Pinpoint the cell where the given text exists, returning its [x, y] midpoint coordinate. 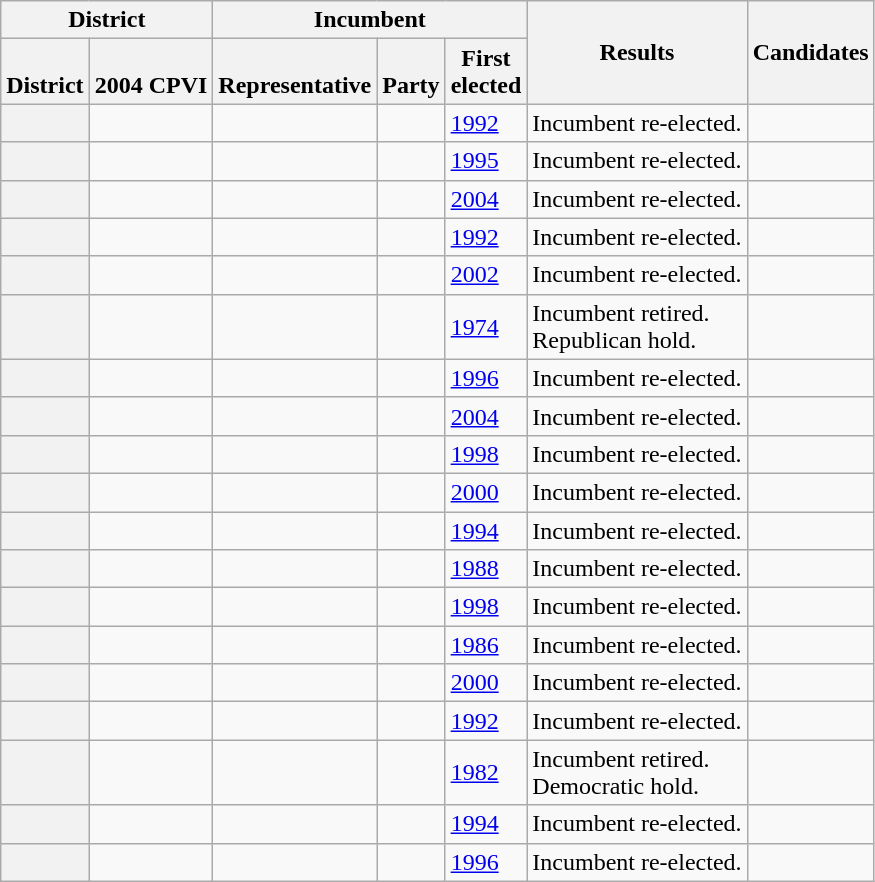
Incumbent retired.Republican hold. [637, 326]
1986 [486, 645]
Party [411, 72]
Representative [295, 72]
2004 CPVI [151, 72]
1995 [486, 161]
Results [637, 52]
1974 [486, 326]
Incumbent retired.Democratic hold. [637, 772]
Firstelected [486, 72]
1982 [486, 772]
Candidates [810, 52]
2002 [486, 275]
Incumbent [370, 20]
1988 [486, 569]
